Return [x, y] of the center of cell containing provided text 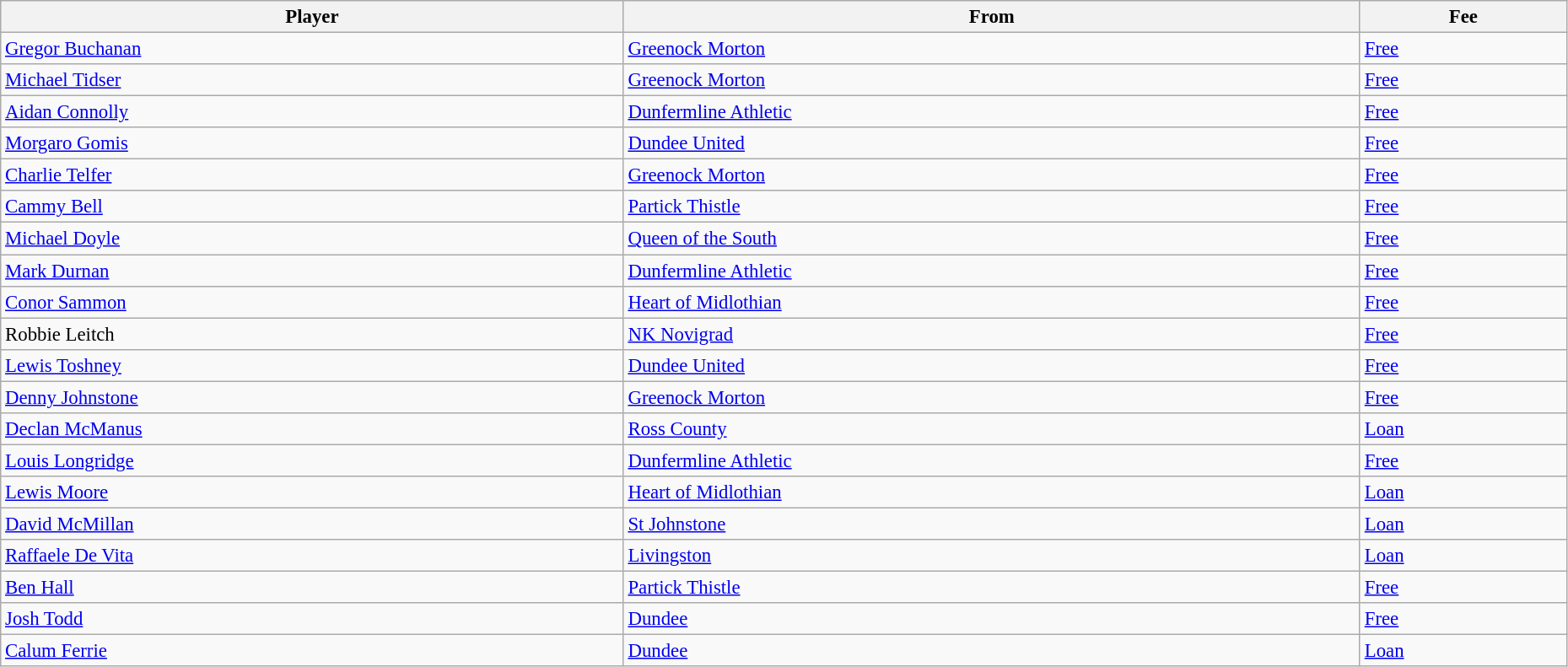
Louis Longridge [312, 460]
Livingston [992, 556]
Josh Todd [312, 619]
Michael Doyle [312, 239]
Calum Ferrie [312, 651]
Mark Durnan [312, 271]
David McMillan [312, 524]
Ross County [992, 429]
Player [312, 17]
Conor Sammon [312, 302]
Aidan Connolly [312, 112]
Fee [1463, 17]
Gregor Buchanan [312, 49]
Declan McManus [312, 429]
Michael Tidser [312, 80]
St Johnstone [992, 524]
Ben Hall [312, 588]
Charlie Telfer [312, 175]
From [992, 17]
Cammy Bell [312, 207]
NK Novigrad [992, 334]
Lewis Moore [312, 492]
Queen of the South [992, 239]
Morgaro Gomis [312, 143]
Denny Johnstone [312, 397]
Lewis Toshney [312, 365]
Raffaele De Vita [312, 556]
Robbie Leitch [312, 334]
